Identify which cell holds the provided text, then report its [x, y] central coordinate. 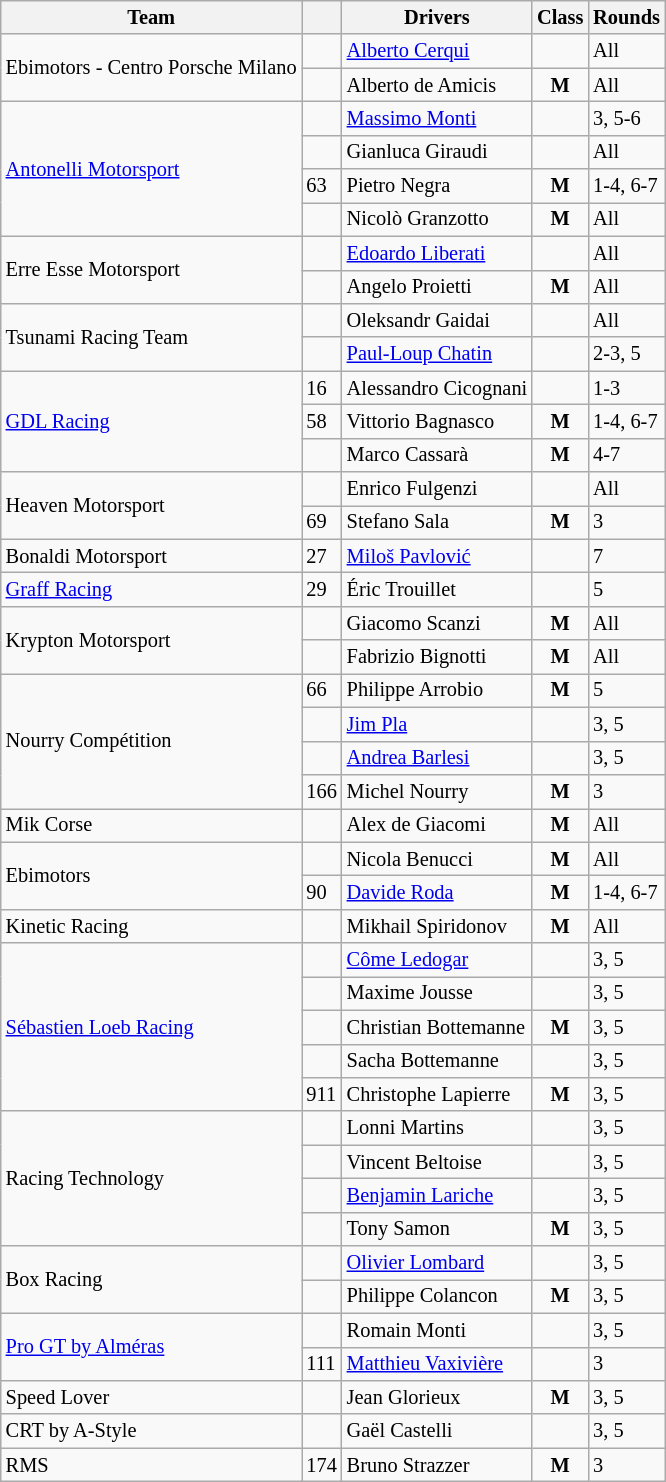
1-3 [626, 388]
Jean Glorieux [437, 1397]
Pro GT by Alméras [152, 1346]
66 [322, 690]
Tsunami Racing Team [152, 336]
Graff Racing [152, 589]
RMS [152, 1465]
Matthieu Vaxivière [437, 1364]
Team [152, 17]
Alberto de Amicis [437, 85]
Gaël Castelli [437, 1431]
Class [560, 17]
Pietro Negra [437, 186]
Kinetic Racing [152, 926]
Davide Roda [437, 892]
Jim Pla [437, 724]
Drivers [437, 17]
Tony Samon [437, 1229]
166 [322, 791]
Speed Lover [152, 1397]
Paul-Loup Chatin [437, 354]
58 [322, 421]
Rounds [626, 17]
Edoardo Liberati [437, 253]
Andrea Barlesi [437, 758]
Vincent Beltoise [437, 1162]
Erre Esse Motorsport [152, 270]
Marco Cassarà [437, 455]
Mik Corse [152, 825]
Ebimotors [152, 876]
111 [322, 1364]
Christian Bottemanne [437, 1027]
16 [322, 388]
7 [626, 556]
Romain Monti [437, 1330]
Gianluca Giraudi [437, 152]
2-3, 5 [626, 354]
Alex de Giacomi [437, 825]
Bonaldi Motorsport [152, 556]
4-7 [626, 455]
Lonni Martins [437, 1128]
Philippe Colancon [437, 1296]
Côme Ledogar [437, 960]
Antonelli Motorsport [152, 168]
Sacha Bottemanne [437, 1061]
Miloš Pavlović [437, 556]
63 [322, 186]
Nicola Benucci [437, 859]
Ebimotors - Centro Porsche Milano [152, 68]
Michel Nourry [437, 791]
Éric Trouillet [437, 589]
Olivier Lombard [437, 1263]
Massimo Monti [437, 118]
Nourry Compétition [152, 740]
Fabrizio Bignotti [437, 657]
Oleksandr Gaidai [437, 320]
Sébastien Loeb Racing [152, 1027]
Alessandro Cicognani [437, 388]
Stefano Sala [437, 522]
Box Racing [152, 1280]
Heaven Motorsport [152, 506]
174 [322, 1465]
Nicolò Granzotto [437, 219]
Christophe Lapierre [437, 1094]
Krypton Motorsport [152, 640]
Giacomo Scanzi [437, 623]
CRT by A-Style [152, 1431]
Philippe Arrobio [437, 690]
Bruno Strazzer [437, 1465]
Benjamin Lariche [437, 1195]
Angelo Proietti [437, 287]
3, 5-6 [626, 118]
Racing Technology [152, 1178]
Maxime Jousse [437, 993]
27 [322, 556]
Vittorio Bagnasco [437, 421]
69 [322, 522]
90 [322, 892]
Alberto Cerqui [437, 51]
29 [322, 589]
Enrico Fulgenzi [437, 489]
911 [322, 1094]
GDL Racing [152, 422]
Mikhail Spiridonov [437, 926]
